Search for the cell housing the specified text and yield its [X, Y] center coordinate. 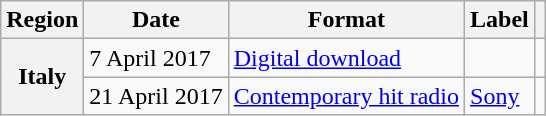
Sony [500, 96]
Digital download [346, 58]
Italy [42, 77]
Label [500, 20]
Date [156, 20]
21 April 2017 [156, 96]
7 April 2017 [156, 58]
Region [42, 20]
Format [346, 20]
Contemporary hit radio [346, 96]
